Search for the cell housing the specified text and yield its (X, Y) center coordinate. 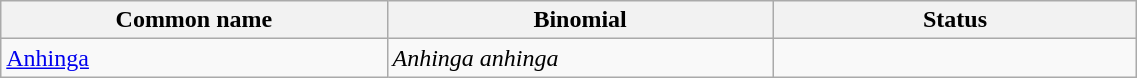
Anhinga anhinga (580, 58)
Status (955, 20)
Anhinga (194, 58)
Common name (194, 20)
Binomial (580, 20)
